Return (X, Y) of the center of cell containing provided text 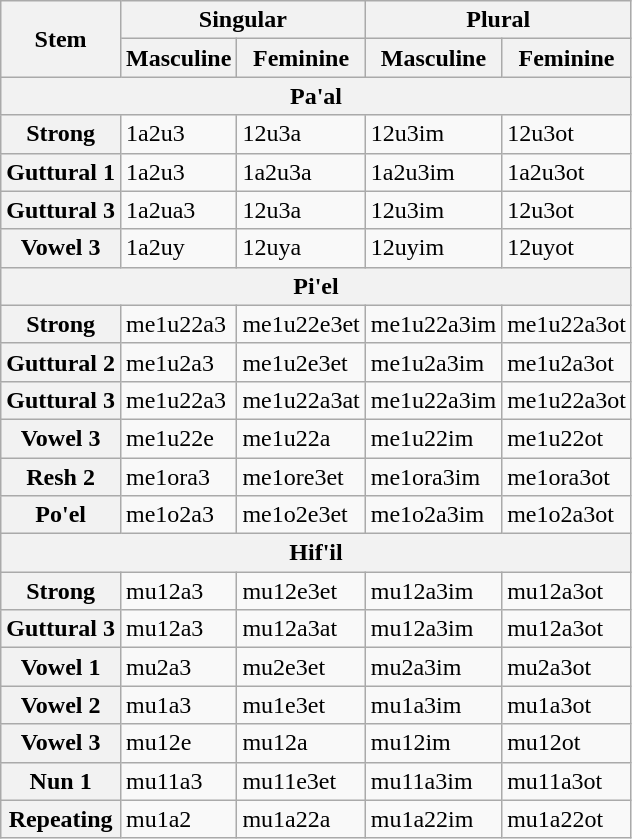
Pa'al (316, 96)
Vowel 1 (61, 667)
mu1a2 (178, 819)
mu2a3 (178, 667)
me1o2a3 (178, 515)
me1ora3im (433, 477)
mu12im (433, 743)
1a2uy (178, 248)
me1u22e (178, 438)
mu1a3 (178, 705)
me1u22a3at (301, 400)
me1u22e3et (301, 324)
1a2u3im (433, 172)
12uyot (567, 248)
Vowel 2 (61, 705)
mu2e3et (301, 667)
me1o2e3et (301, 515)
12uya (301, 248)
mu12ot (567, 743)
me1u2a3im (433, 362)
mu1a3ot (567, 705)
mu2a3ot (567, 667)
Guttural 2 (61, 362)
me1ora3ot (567, 477)
mu11a3ot (567, 781)
me1u2e3et (301, 362)
Hif'il (316, 553)
Po'el (61, 515)
mu1e3et (301, 705)
mu12e3et (301, 591)
me1u22im (433, 438)
mu1a22a (301, 819)
Pi'el (316, 286)
me1u2a3ot (567, 362)
mu12a (301, 743)
1a2u3a (301, 172)
Plural (498, 20)
mu11a3im (433, 781)
mu11e3et (301, 781)
me1ore3et (301, 477)
mu1a22ot (567, 819)
mu11a3 (178, 781)
12uyim (433, 248)
mu12e (178, 743)
Resh 2 (61, 477)
me1u22ot (567, 438)
1a2ua3 (178, 210)
me1o2a3im (433, 515)
mu12a3at (301, 629)
me1u2a3 (178, 362)
mu1a22im (433, 819)
Stem (61, 39)
me1o2a3ot (567, 515)
Singular (242, 20)
Guttural 1 (61, 172)
Repeating (61, 819)
me1ora3 (178, 477)
mu1a3im (433, 705)
me1u22a (301, 438)
1a2u3ot (567, 172)
mu2a3im (433, 667)
Nun 1 (61, 781)
